Determine the (X, Y) coordinate at the center of the cell enclosing the given text.  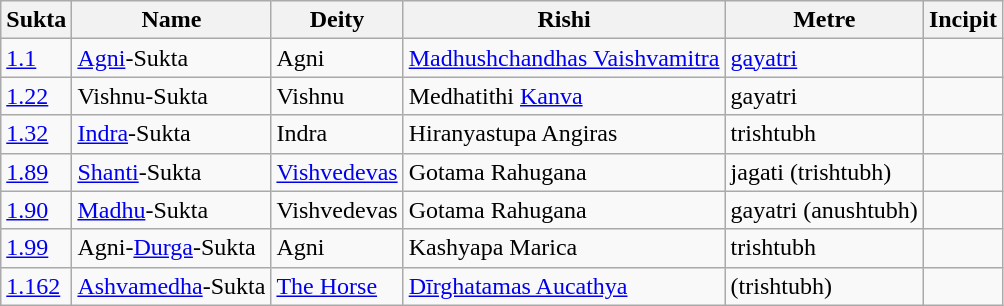
Madhu-Sukta (172, 210)
1.22 (36, 96)
Metre (824, 20)
gayatri (anushtubh) (824, 210)
Indra (337, 134)
1.99 (36, 248)
jagati (trishtubh) (824, 172)
1.89 (36, 172)
Vishnu (337, 96)
1.162 (36, 286)
Name (172, 20)
Medhatithi Kanva (564, 96)
Hiranyastupa Angiras (564, 134)
Madhushchandhas Vaishvamitra (564, 58)
Incipit (962, 20)
Dīrghatamas Aucathya (564, 286)
The Horse (337, 286)
Agni-Durga-Sukta (172, 248)
1.1 (36, 58)
Deity (337, 20)
Sukta (36, 20)
Rishi (564, 20)
(trishtubh) (824, 286)
Vishnu-Sukta (172, 96)
Ashvamedha-Sukta (172, 286)
Kashyapa Marica (564, 248)
1.90 (36, 210)
Agni-Sukta (172, 58)
1.32 (36, 134)
Indra-Sukta (172, 134)
Shanti-Sukta (172, 172)
